Return the [x, y] coordinate for the center point of the cell that contains the specified text.  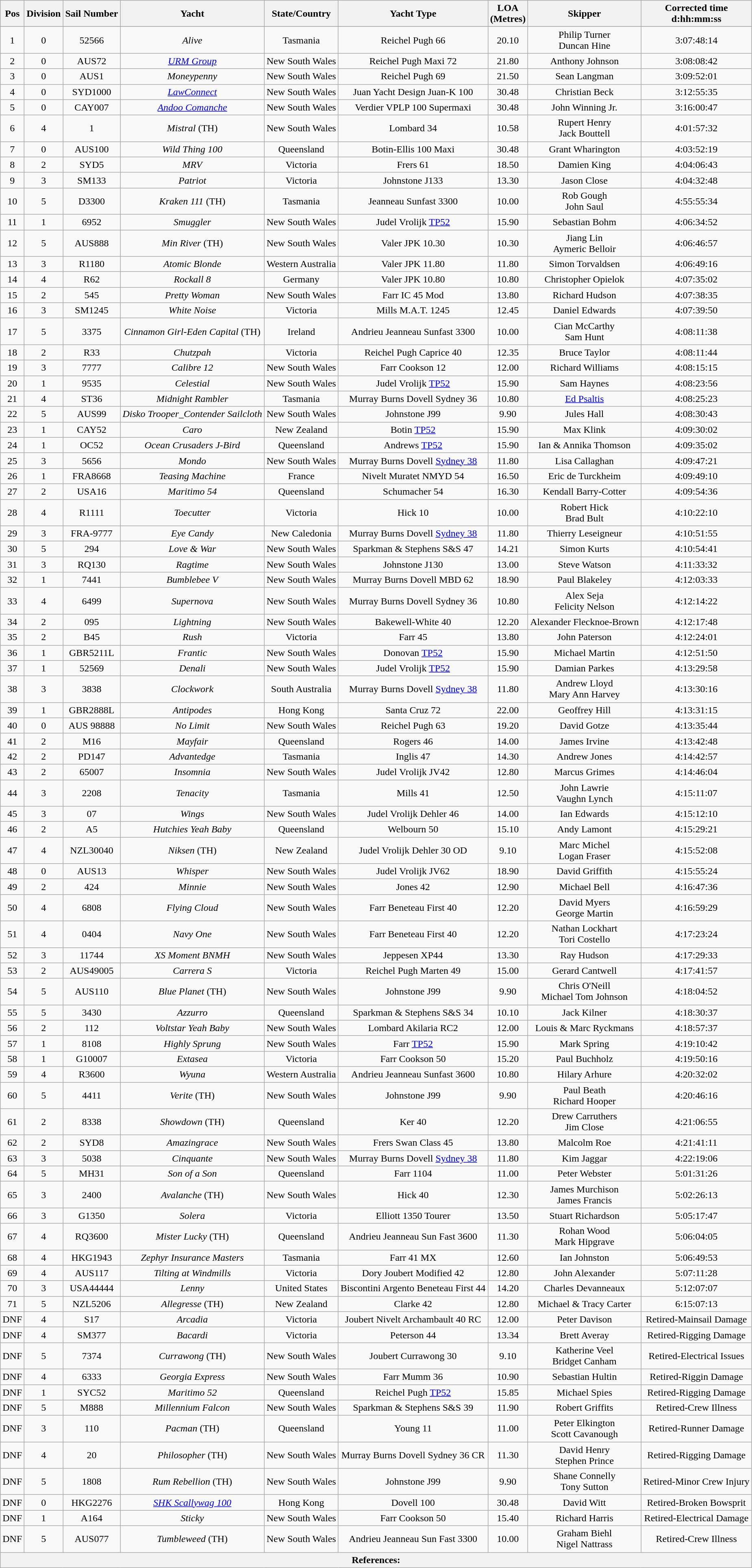
4:17:41:57 [696, 971]
7374 [92, 1356]
7 [12, 149]
Botin TP52 [413, 430]
Paul Beath Richard Hooper [585, 1095]
Moneypenny [192, 76]
8 [12, 165]
Currawong (TH) [192, 1356]
21 [12, 399]
Gerard Cantwell [585, 971]
Calibre 12 [192, 368]
4:20:46:16 [696, 1095]
13.50 [508, 1216]
4:20:32:02 [696, 1074]
18 [12, 352]
Ker 40 [413, 1122]
Retired-Electrical Damage [696, 1518]
4:14:42:57 [696, 756]
23 [12, 430]
Sail Number [92, 14]
4:08:25:23 [696, 399]
Lombard Akilaria RC2 [413, 1028]
27 [12, 491]
4:55:55:34 [696, 201]
Max Klink [585, 430]
Daniel Edwards [585, 311]
S17 [92, 1319]
AUS077 [92, 1539]
AUS13 [92, 871]
9535 [92, 383]
Michael Martin [585, 653]
56 [12, 1028]
Retired-Electrical Issues [696, 1356]
12.60 [508, 1257]
Yacht Type [413, 14]
AUS100 [92, 149]
D3300 [92, 201]
Celestial [192, 383]
Judel Vrolijk JV42 [413, 772]
Wyuna [192, 1074]
AUS72 [92, 61]
13 [12, 264]
Love & War [192, 549]
James Murchison James Francis [585, 1195]
095 [92, 622]
Mister Lucky (TH) [192, 1236]
4:09:30:02 [696, 430]
Hilary Arhure [585, 1074]
39 [12, 710]
21.50 [508, 76]
67 [12, 1236]
Reichel Pugh Marten 49 [413, 971]
Frantic [192, 653]
CAY007 [92, 107]
Reichel Pugh Maxi 72 [413, 61]
545 [92, 295]
John Winning Jr. [585, 107]
4:10:54:41 [696, 549]
3:12:55:35 [696, 92]
Steve Watson [585, 565]
Andrews TP52 [413, 445]
Mark Spring [585, 1043]
Judel Vrolijk JV62 [413, 871]
Tumbleweed (TH) [192, 1539]
16.30 [508, 491]
Hutchies Yeah Baby [192, 830]
Jason Close [585, 180]
57 [12, 1043]
13.00 [508, 565]
65 [12, 1195]
Advantedge [192, 756]
Rum Rebellion (TH) [192, 1482]
Judel Vrolijk Dehler 30 OD [413, 850]
4:15:55:24 [696, 871]
16 [12, 311]
Lenny [192, 1288]
3:09:52:01 [696, 76]
Juan Yacht Design Juan-K 100 [413, 92]
48 [12, 871]
4:06:46:57 [696, 243]
OC52 [92, 445]
14 [12, 280]
19.20 [508, 725]
Chris O'Neill Michael Tom Johnson [585, 992]
SM377 [92, 1335]
HKG2276 [92, 1503]
Kim Jaggar [585, 1158]
Lombard 34 [413, 128]
49 [12, 887]
Lisa Callaghan [585, 460]
AUS110 [92, 992]
Cian McCarthy Sam Hunt [585, 332]
33 [12, 601]
Christian Beck [585, 92]
Ian Edwards [585, 814]
Murray Burns Dovell MBD 62 [413, 580]
NZL5206 [92, 1304]
M16 [92, 741]
11744 [92, 955]
13.34 [508, 1335]
Valer JPK 10.80 [413, 280]
15 [12, 295]
David Henry Stephen Prince [585, 1455]
Damian Parkes [585, 668]
12.45 [508, 311]
David Myers George Martin [585, 908]
Paul Buchholz [585, 1059]
Alexander Flecknoe-Brown [585, 622]
Sticky [192, 1518]
5:06:49:53 [696, 1257]
4:17:23:24 [696, 934]
RQ3600 [92, 1236]
22.00 [508, 710]
Biscontini Argento Beneteau First 44 [413, 1288]
Reichel Pugh 66 [413, 40]
Simon Torvaldsen [585, 264]
G10007 [92, 1059]
Carrera S [192, 971]
Retired-Runner Damage [696, 1429]
G1350 [92, 1216]
69 [12, 1273]
10.30 [508, 243]
Son of a Son [192, 1174]
15.85 [508, 1392]
Farr TP52 [413, 1043]
References: [376, 1560]
Highly Sprung [192, 1043]
Georgia Express [192, 1377]
Ireland [301, 332]
Simon Kurts [585, 549]
GBR2888L [92, 710]
4:04:06:43 [696, 165]
R1180 [92, 264]
Judel Vrolijk Dehler 46 [413, 814]
44 [12, 793]
7441 [92, 580]
M888 [92, 1408]
Drew Carruthers Jim Close [585, 1122]
Smuggler [192, 222]
70 [12, 1288]
Flying Cloud [192, 908]
Reichel Pugh 69 [413, 76]
6808 [92, 908]
Eye Candy [192, 534]
Maritimo 52 [192, 1392]
Yacht [192, 14]
3:07:48:14 [696, 40]
3838 [92, 689]
Alex Seja Felicity Nelson [585, 601]
Wild Thing 100 [192, 149]
Mondo [192, 460]
4:19:10:42 [696, 1043]
Atomic Blonde [192, 264]
LawConnect [192, 92]
James Irvine [585, 741]
4:19:50:16 [696, 1059]
FRA8668 [92, 476]
Sean Langman [585, 76]
Brett Averay [585, 1335]
Joubert Currawong 30 [413, 1356]
Santa Cruz 72 [413, 710]
Andrieu Jeanneau Sun Fast 3600 [413, 1236]
United States [301, 1288]
4:21:06:55 [696, 1122]
Jones 42 [413, 887]
R33 [92, 352]
R62 [92, 280]
Min River (TH) [192, 243]
Grant Wharington [585, 149]
Reichel Pugh 63 [413, 725]
Andrieu Jeanneau Sun Fast 3300 [413, 1539]
21.80 [508, 61]
4:18:04:52 [696, 992]
Eric de Turckheim [585, 476]
Andrieu Jeanneau Sunfast 3600 [413, 1074]
Hick 10 [413, 512]
5656 [92, 460]
6952 [92, 222]
John Alexander [585, 1273]
Peter Davison [585, 1319]
4411 [92, 1095]
Sparkman & Stephens S&S 47 [413, 549]
AUS 98888 [92, 725]
Bakewell-White 40 [413, 622]
MH31 [92, 1174]
David Griffith [585, 871]
19 [12, 368]
4:15:12:10 [696, 814]
Charles Devanneaux [585, 1288]
France [301, 476]
Showdown (TH) [192, 1122]
Inglis 47 [413, 756]
Ocean Crusaders J-Bird [192, 445]
35 [12, 637]
Reichel Pugh TP52 [413, 1392]
LOA (Metres) [508, 14]
Farr 45 [413, 637]
12 [12, 243]
25 [12, 460]
John Paterson [585, 637]
Rogers 46 [413, 741]
7777 [92, 368]
Michael Bell [585, 887]
30 [12, 549]
4:15:52:08 [696, 850]
0404 [92, 934]
Bumblebee V [192, 580]
SYC52 [92, 1392]
43 [12, 772]
Andrieu Jeanneau Sunfast 3300 [413, 332]
52 [12, 955]
46 [12, 830]
Farr IC 45 Mod [413, 295]
4:09:47:21 [696, 460]
4:06:49:16 [696, 264]
SHK Scallywag 100 [192, 1503]
Valer JPK 11.80 [413, 264]
CAY52 [92, 430]
Pretty Woman [192, 295]
Robert Griffits [585, 1408]
Allegresse (TH) [192, 1304]
10.58 [508, 128]
4:14:46:04 [696, 772]
4:08:30:43 [696, 414]
Corrected time d:hh:mm:ss [696, 14]
11.90 [508, 1408]
4:01:57:32 [696, 128]
Sebastian Hultin [585, 1377]
Jeppesen XP44 [413, 955]
26 [12, 476]
8108 [92, 1043]
45 [12, 814]
4:12:51:50 [696, 653]
Maritimo 54 [192, 491]
112 [92, 1028]
4:16:59:29 [696, 908]
Marc Michel Logan Fraser [585, 850]
15.00 [508, 971]
10.10 [508, 1012]
Retired-Minor Crew Injury [696, 1482]
4:15:11:07 [696, 793]
4:22:19:06 [696, 1158]
Richard Harris [585, 1518]
20.10 [508, 40]
Sebastian Bohm [585, 222]
B45 [92, 637]
Avalanche (TH) [192, 1195]
Elliott 1350 Tourer [413, 1216]
South Australia [301, 689]
Peterson 44 [413, 1335]
Division [44, 14]
61 [12, 1122]
12.50 [508, 793]
Tilting at Windmills [192, 1273]
PD147 [92, 756]
4:12:24:01 [696, 637]
Louis & Marc Ryckmans [585, 1028]
15.40 [508, 1518]
17 [12, 332]
Shane Connelly Tony Sutton [585, 1482]
Nathan Lockhart Tori Costello [585, 934]
110 [92, 1429]
18.50 [508, 165]
4:10:22:10 [696, 512]
31 [12, 565]
65007 [92, 772]
Damien King [585, 165]
4:10:51:55 [696, 534]
Amazingrace [192, 1143]
4:12:17:48 [696, 622]
6:15:07:13 [696, 1304]
Katherine Veel Bridget Canham [585, 1356]
SYD8 [92, 1143]
Niksen (TH) [192, 850]
2208 [92, 793]
22 [12, 414]
Johnstone J133 [413, 180]
54 [12, 992]
Midnight Rambler [192, 399]
Clockwork [192, 689]
71 [12, 1304]
5:01:31:26 [696, 1174]
Rohan Wood Mark Hipgrave [585, 1236]
SM1245 [92, 311]
60 [12, 1095]
Rob Gough John Saul [585, 201]
14.20 [508, 1288]
No Limit [192, 725]
SM133 [92, 180]
Andrew Lloyd Mary Ann Harvey [585, 689]
68 [12, 1257]
Disko Trooper_Contender Sailcloth [192, 414]
Michael & Tracy Carter [585, 1304]
Sparkman & Stephens S&S 34 [413, 1012]
Lightning [192, 622]
4:09:35:02 [696, 445]
Mills M.A.T. 1245 [413, 311]
Dory Joubert Modified 42 [413, 1273]
4:08:11:38 [696, 332]
53 [12, 971]
Nivelt Muratet NMYD 54 [413, 476]
Stuart Richardson [585, 1216]
Sparkman & Stephens S&S 39 [413, 1408]
8338 [92, 1122]
Teasing Machine [192, 476]
Frers Swan Class 45 [413, 1143]
Christopher Opielok [585, 280]
58 [12, 1059]
Germany [301, 280]
6 [12, 128]
4:13:30:16 [696, 689]
36 [12, 653]
Hick 40 [413, 1195]
R1111 [92, 512]
4:17:29:33 [696, 955]
5:06:04:05 [696, 1236]
Young 11 [413, 1429]
Pos [12, 14]
Farr Mumm 36 [413, 1377]
Patriot [192, 180]
4:03:52:19 [696, 149]
Dovell 100 [413, 1503]
Joubert Nivelt Archambault 40 RC [413, 1319]
Valer JPK 10.30 [413, 243]
34 [12, 622]
10.90 [508, 1377]
6499 [92, 601]
4:07:39:50 [696, 311]
Retired-Riggin Damage [696, 1377]
New Caledonia [301, 534]
4:12:03:33 [696, 580]
Kraken 111 (TH) [192, 201]
Richard Hudson [585, 295]
2400 [92, 1195]
Whisper [192, 871]
Farr Cookson 12 [413, 368]
NZL30040 [92, 850]
62 [12, 1143]
50 [12, 908]
Johnstone J130 [413, 565]
Donovan TP52 [413, 653]
R3600 [92, 1074]
Andoo Comanche [192, 107]
4:07:38:35 [696, 295]
Jeanneau Sunfast 3300 [413, 201]
Farr 1104 [413, 1174]
USA16 [92, 491]
USA44444 [92, 1288]
14.21 [508, 549]
Ed Psaltis [585, 399]
Paul Blakeley [585, 580]
4:13:42:48 [696, 741]
07 [92, 814]
Anthony Johnson [585, 61]
41 [12, 741]
52566 [92, 40]
16.50 [508, 476]
4:07:35:02 [696, 280]
RQ130 [92, 565]
Welbourn 50 [413, 830]
Millennium Falcon [192, 1408]
SYD1000 [92, 92]
Frers 61 [413, 165]
Mills 41 [413, 793]
Jack Kilner [585, 1012]
Marcus Grimes [585, 772]
5:05:17:47 [696, 1216]
State/Country [301, 14]
Zephyr Insurance Masters [192, 1257]
Rush [192, 637]
A5 [92, 830]
Toecutter [192, 512]
Solera [192, 1216]
Retired-Mainsail Damage [696, 1319]
12.90 [508, 887]
15.10 [508, 830]
52569 [92, 668]
Murray Burns Dovell Sydney 36 CR [413, 1455]
10 [12, 201]
32 [12, 580]
Blue Planet (TH) [192, 992]
Caro [192, 430]
4:08:23:56 [696, 383]
3430 [92, 1012]
4:13:35:44 [696, 725]
Azzurro [192, 1012]
1808 [92, 1482]
Wings [192, 814]
4:21:41:11 [696, 1143]
4:15:29:21 [696, 830]
Navy One [192, 934]
Arcadia [192, 1319]
Farr 41 MX [413, 1257]
Michael Spies [585, 1392]
4:04:32:48 [696, 180]
AUS888 [92, 243]
6333 [92, 1377]
Pacman (TH) [192, 1429]
GBR5211L [92, 653]
Verdier VPLP 100 Supermaxi [413, 107]
38 [12, 689]
Skipper [585, 14]
Malcolm Roe [585, 1143]
28 [12, 512]
XS Moment BNMH [192, 955]
AUS99 [92, 414]
55 [12, 1012]
Mayfair [192, 741]
AUS1 [92, 76]
4:12:14:22 [696, 601]
FRA-9777 [92, 534]
AUS117 [92, 1273]
Geoffrey Hill [585, 710]
4:18:57:37 [696, 1028]
424 [92, 887]
Retired-Broken Bowsprit [696, 1503]
4:09:54:36 [696, 491]
Verite (TH) [192, 1095]
Rockall 8 [192, 280]
Voltstar Yeah Baby [192, 1028]
66 [12, 1216]
3375 [92, 332]
White Noise [192, 311]
Richard Williams [585, 368]
9 [12, 180]
5:02:26:13 [696, 1195]
15.20 [508, 1059]
24 [12, 445]
Peter Elkington Scott Cavanough [585, 1429]
42 [12, 756]
John Lawrie Vaughn Lynch [585, 793]
12.35 [508, 352]
64 [12, 1174]
Botin-Ellis 100 Maxi [413, 149]
Sam Haynes [585, 383]
5:07:11:28 [696, 1273]
Cinnamon Girl-Eden Capital (TH) [192, 332]
Peter Webster [585, 1174]
5:12:07:07 [696, 1288]
Mistral (TH) [192, 128]
Tenacity [192, 793]
David Gotze [585, 725]
3:16:00:47 [696, 107]
URM Group [192, 61]
SYD5 [92, 165]
40 [12, 725]
Extasea [192, 1059]
Kendall Barry-Cotter [585, 491]
Ian Johnston [585, 1257]
Jiang Lin Aymeric Belloir [585, 243]
Thierry Leseigneur [585, 534]
HKG1943 [92, 1257]
4:06:34:52 [696, 222]
Philip Turner Duncan Hine [585, 40]
Ragtime [192, 565]
Cinquante [192, 1158]
David Witt [585, 1503]
MRV [192, 165]
Rupert Henry Jack Bouttell [585, 128]
3:08:08:42 [696, 61]
51 [12, 934]
A164 [92, 1518]
Minnie [192, 887]
63 [12, 1158]
12.30 [508, 1195]
59 [12, 1074]
Ray Hudson [585, 955]
4:11:33:32 [696, 565]
4:09:49:10 [696, 476]
Reichel Pugh Caprice 40 [413, 352]
Insomnia [192, 772]
29 [12, 534]
4:16:47:36 [696, 887]
Alive [192, 40]
Bruce Taylor [585, 352]
4:13:31:15 [696, 710]
37 [12, 668]
14.30 [508, 756]
5038 [92, 1158]
Jules Hall [585, 414]
Andy Lamont [585, 830]
Robert Hick Brad Bult [585, 512]
4:18:30:37 [696, 1012]
Graham Biehl Nigel Nattrass [585, 1539]
4:08:11:44 [696, 352]
Ian & Annika Thomson [585, 445]
294 [92, 549]
Chutzpah [192, 352]
47 [12, 850]
Antipodes [192, 710]
Clarke 42 [413, 1304]
AUS49005 [92, 971]
Denali [192, 668]
Andrew Jones [585, 756]
Schumacher 54 [413, 491]
ST36 [92, 399]
Supernova [192, 601]
11 [12, 222]
Bacardi [192, 1335]
4:13:29:58 [696, 668]
Philosopher (TH) [192, 1455]
4:08:15:15 [696, 368]
